Identify which cell holds the provided text, then report its (X, Y) central coordinate. 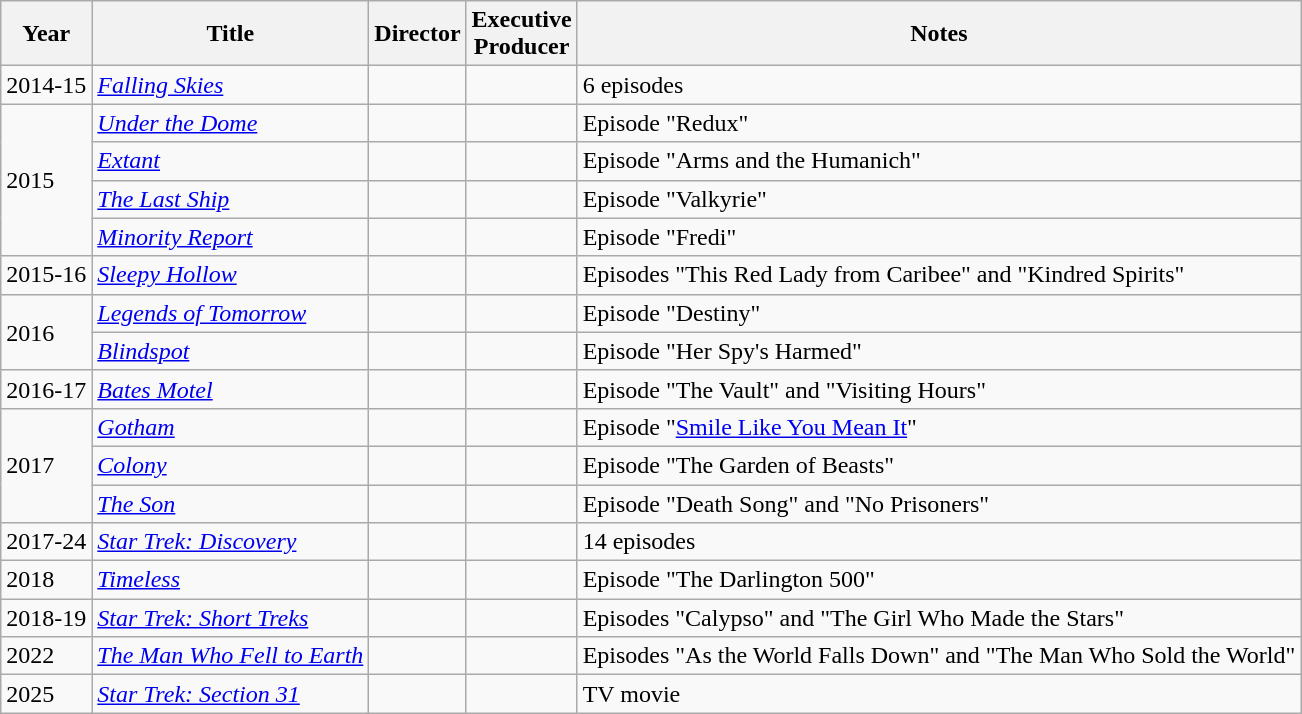
2015 (46, 180)
2014-15 (46, 85)
Star Trek: Section 31 (230, 694)
Legends of Tomorrow (230, 313)
Episodes "Calypso" and "The Girl Who Made the Stars" (939, 618)
Episodes "This Red Lady from Caribee" and "Kindred Spirits" (939, 275)
Notes (939, 34)
Year (46, 34)
2017 (46, 465)
Falling Skies (230, 85)
2016 (46, 332)
2025 (46, 694)
Minority Report (230, 237)
Episode "Death Song" and "No Prisoners" (939, 503)
2015-16 (46, 275)
2018 (46, 580)
Episode "Her Spy's Harmed" (939, 351)
Star Trek: Discovery (230, 542)
Episode "The Darlington 500" (939, 580)
Blindspot (230, 351)
Extant (230, 161)
2022 (46, 656)
Episodes "As the World Falls Down" and "The Man Who Sold the World" (939, 656)
TV movie (939, 694)
2017-24 (46, 542)
Colony (230, 465)
Episode "Fredi" (939, 237)
ExecutiveProducer (522, 34)
2016-17 (46, 389)
Episode "Redux" (939, 123)
The Last Ship (230, 199)
The Son (230, 503)
Episode "The Garden of Beasts" (939, 465)
14 episodes (939, 542)
Episode "Valkyrie" (939, 199)
Timeless (230, 580)
Episode "Smile Like You Mean It" (939, 427)
2018-19 (46, 618)
Director (418, 34)
Episode "The Vault" and "Visiting Hours" (939, 389)
Under the Dome (230, 123)
Episode "Arms and the Humanich" (939, 161)
6 episodes (939, 85)
The Man Who Fell to Earth (230, 656)
Sleepy Hollow (230, 275)
Bates Motel (230, 389)
Title (230, 34)
Gotham (230, 427)
Episode "Destiny" (939, 313)
Star Trek: Short Treks (230, 618)
